Extract the [x, y] coordinate from the center of the cell holding the provided text.  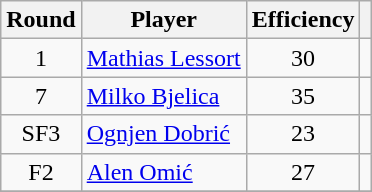
Round [41, 20]
Alen Omić [164, 172]
Milko Bjelica [164, 96]
1 [41, 58]
30 [303, 58]
SF3 [41, 134]
27 [303, 172]
F2 [41, 172]
23 [303, 134]
Efficiency [303, 20]
Ognjen Dobrić [164, 134]
35 [303, 96]
Mathias Lessort [164, 58]
Player [164, 20]
7 [41, 96]
